Detect which cell encompasses the target text, then output its [x, y] center coordinate. 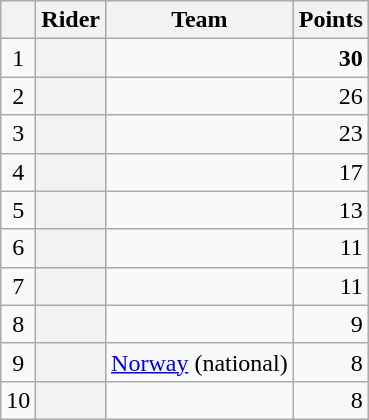
7 [18, 286]
1 [18, 58]
Rider [71, 20]
23 [330, 134]
5 [18, 210]
10 [18, 400]
6 [18, 248]
26 [330, 96]
Team [200, 20]
13 [330, 210]
Norway (national) [200, 362]
Points [330, 20]
3 [18, 134]
2 [18, 96]
4 [18, 172]
30 [330, 58]
17 [330, 172]
